Scan for the cell matching the given text and deliver its (x, y) coordinate at center. 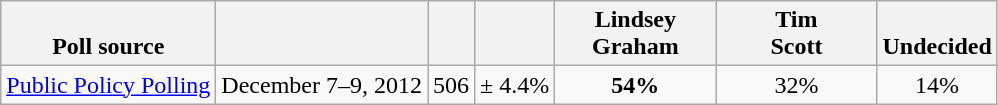
Undecided (937, 34)
LindseyGraham (636, 34)
14% (937, 85)
Poll source (108, 34)
32% (796, 85)
TimScott (796, 34)
± 4.4% (515, 85)
54% (636, 85)
506 (452, 85)
December 7–9, 2012 (322, 85)
Public Policy Polling (108, 85)
